Scan for the cell matching the given text and deliver its [X, Y] coordinate at center. 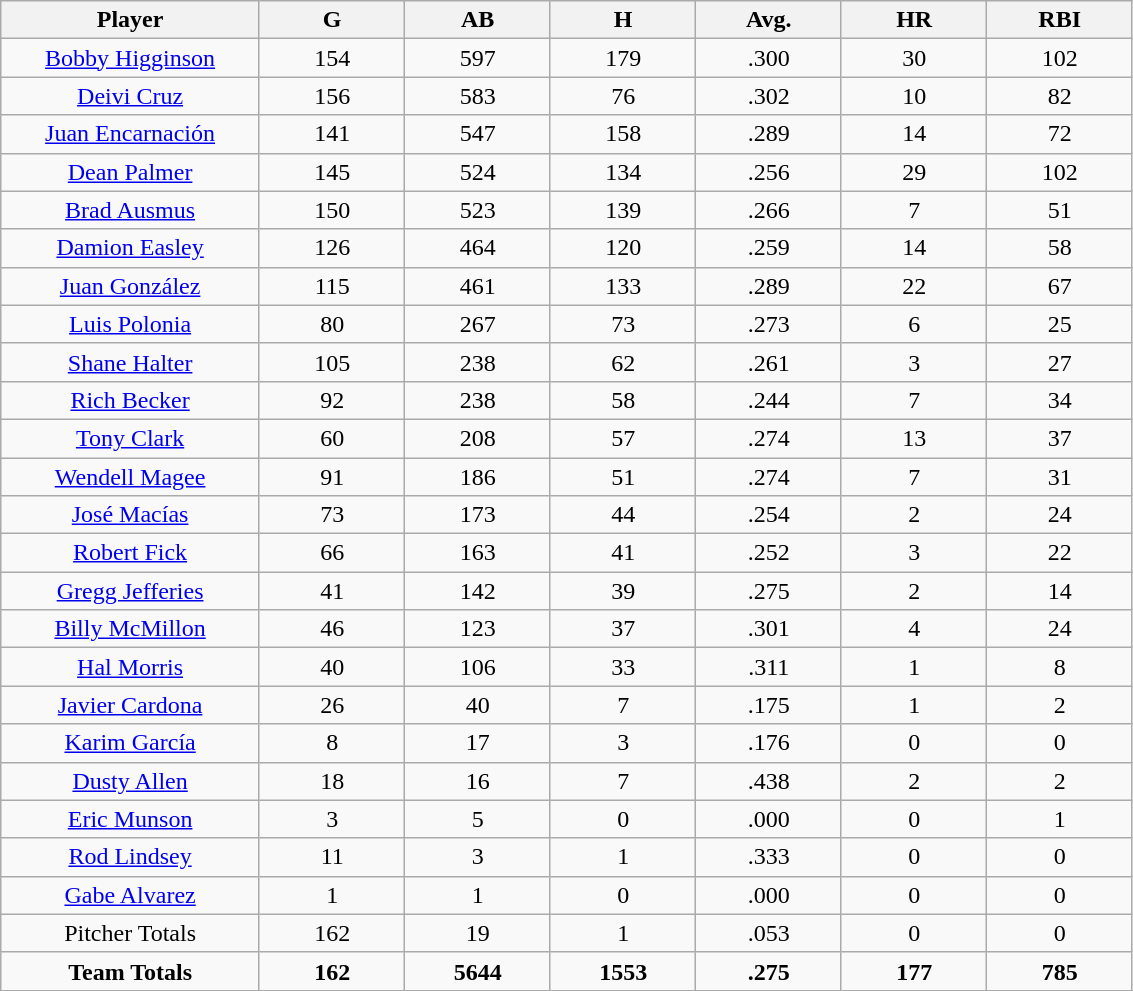
154 [332, 58]
1553 [623, 971]
67 [1060, 286]
105 [332, 362]
66 [332, 553]
92 [332, 400]
30 [914, 58]
Pitcher Totals [130, 933]
5644 [478, 971]
25 [1060, 324]
Robert Fick [130, 553]
AB [478, 20]
44 [623, 515]
13 [914, 438]
141 [332, 134]
Shane Halter [130, 362]
76 [623, 96]
11 [332, 857]
5 [478, 819]
Player [130, 20]
10 [914, 96]
4 [914, 629]
Avg. [769, 20]
583 [478, 96]
120 [623, 248]
82 [1060, 96]
Damion Easley [130, 248]
.301 [769, 629]
.273 [769, 324]
177 [914, 971]
16 [478, 781]
91 [332, 477]
.244 [769, 400]
163 [478, 553]
34 [1060, 400]
RBI [1060, 20]
.302 [769, 96]
Gregg Jefferies [130, 591]
60 [332, 438]
524 [478, 172]
.175 [769, 705]
123 [478, 629]
39 [623, 591]
158 [623, 134]
Juan Encarnación [130, 134]
31 [1060, 477]
Dean Palmer [130, 172]
464 [478, 248]
Juan González [130, 286]
.261 [769, 362]
Hal Morris [130, 667]
José Macías [130, 515]
173 [478, 515]
.259 [769, 248]
Tony Clark [130, 438]
6 [914, 324]
57 [623, 438]
Rod Lindsey [130, 857]
142 [478, 591]
547 [478, 134]
.300 [769, 58]
18 [332, 781]
17 [478, 743]
27 [1060, 362]
Rich Becker [130, 400]
Javier Cardona [130, 705]
785 [1060, 971]
133 [623, 286]
179 [623, 58]
523 [478, 210]
33 [623, 667]
150 [332, 210]
Eric Munson [130, 819]
Dusty Allen [130, 781]
.053 [769, 933]
26 [332, 705]
Bobby Higginson [130, 58]
Team Totals [130, 971]
.176 [769, 743]
46 [332, 629]
Gabe Alvarez [130, 895]
134 [623, 172]
Deivi Cruz [130, 96]
461 [478, 286]
145 [332, 172]
267 [478, 324]
Karim García [130, 743]
106 [478, 667]
.311 [769, 667]
.438 [769, 781]
80 [332, 324]
19 [478, 933]
H [623, 20]
208 [478, 438]
186 [478, 477]
G [332, 20]
29 [914, 172]
Billy McMillon [130, 629]
HR [914, 20]
72 [1060, 134]
Luis Polonia [130, 324]
126 [332, 248]
Brad Ausmus [130, 210]
156 [332, 96]
.333 [769, 857]
597 [478, 58]
115 [332, 286]
.266 [769, 210]
.252 [769, 553]
.256 [769, 172]
.254 [769, 515]
Wendell Magee [130, 477]
139 [623, 210]
62 [623, 362]
